Search for the cell housing the specified text and yield its [x, y] center coordinate. 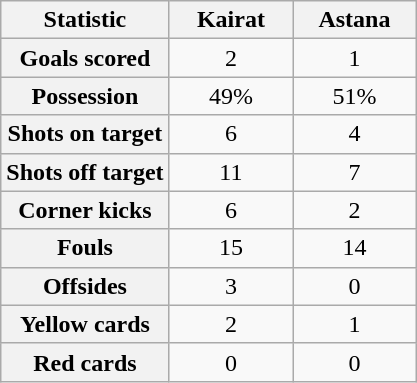
7 [355, 172]
Red cards [85, 362]
Yellow cards [85, 324]
4 [355, 134]
Goals scored [85, 58]
Statistic [85, 20]
15 [231, 248]
3 [231, 286]
Astana [355, 20]
Shots on target [85, 134]
Possession [85, 96]
Corner kicks [85, 210]
Kairat [231, 20]
Fouls [85, 248]
Shots off target [85, 172]
11 [231, 172]
51% [355, 96]
14 [355, 248]
Offsides [85, 286]
49% [231, 96]
